Identify which cell holds the provided text, then report its (X, Y) central coordinate. 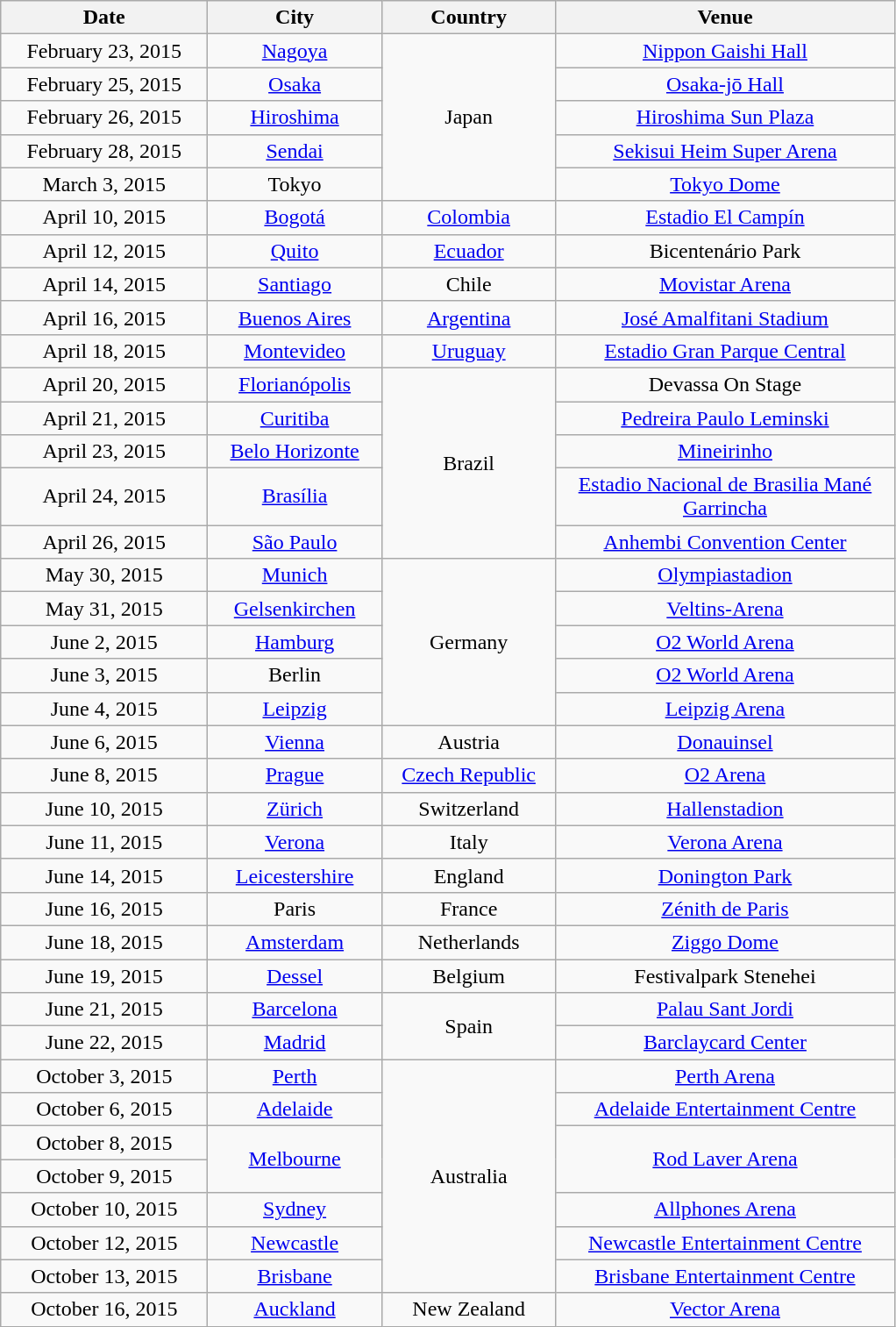
Vector Arena (725, 1309)
June 18, 2015 (104, 942)
Pedreira Paulo Leminski (725, 418)
October 10, 2015 (104, 1209)
Hallenstadion (725, 809)
Austria (468, 742)
Veltins-Arena (725, 609)
Newcastle (295, 1243)
June 3, 2015 (104, 675)
Allphones Arena (725, 1209)
Tokyo (295, 184)
Buenos Aires (295, 317)
Quito (295, 251)
April 26, 2015 (104, 542)
Curitiba (295, 418)
Gelsenkirchen (295, 609)
City (295, 18)
April 10, 2015 (104, 218)
Devassa On Stage (725, 384)
February 23, 2015 (104, 51)
Sydney (295, 1209)
Ecuador (468, 251)
May 30, 2015 (104, 575)
Leicestershire (295, 875)
Chile (468, 284)
Estadio El Campín (725, 218)
Osaka-jō Hall (725, 84)
April 24, 2015 (104, 496)
October 16, 2015 (104, 1309)
Ziggo Dome (725, 942)
Movistar Arena (725, 284)
Country (468, 18)
Bicentenário Park (725, 251)
Australia (468, 1176)
April 21, 2015 (104, 418)
April 23, 2015 (104, 452)
April 18, 2015 (104, 351)
June 8, 2015 (104, 775)
O2 Arena (725, 775)
Barclaycard Center (725, 1043)
Perth Arena (725, 1076)
Paris (295, 909)
Leipzig Arena (725, 709)
Italy (468, 842)
Barcelona (295, 1010)
Florianópolis (295, 384)
Sendai (295, 151)
June 21, 2015 (104, 1010)
March 3, 2015 (104, 184)
Verona Arena (725, 842)
Newcastle Entertainment Centre (725, 1243)
June 16, 2015 (104, 909)
Osaka (295, 84)
Adelaide Entertainment Centre (725, 1109)
Bogotá (295, 218)
June 10, 2015 (104, 809)
New Zealand (468, 1309)
Zénith de Paris (725, 909)
Venue (725, 18)
June 14, 2015 (104, 875)
Tokyo Dome (725, 184)
June 11, 2015 (104, 842)
Melbourne (295, 1159)
Date (104, 18)
April 20, 2015 (104, 384)
February 26, 2015 (104, 118)
Belgium (468, 976)
Leipzig (295, 709)
Argentina (468, 317)
Sekisui Heim Super Arena (725, 151)
June 22, 2015 (104, 1043)
Dessel (295, 976)
Amsterdam (295, 942)
Prague (295, 775)
Zürich (295, 809)
Estadio Gran Parque Central (725, 351)
Verona (295, 842)
Brasília (295, 496)
Brisbane Entertainment Centre (725, 1276)
Montevideo (295, 351)
Germany (468, 642)
Adelaide (295, 1109)
Donington Park (725, 875)
October 9, 2015 (104, 1176)
Vienna (295, 742)
Brisbane (295, 1276)
Palau Sant Jordi (725, 1010)
October 13, 2015 (104, 1276)
Switzerland (468, 809)
June 2, 2015 (104, 642)
France (468, 909)
Rod Laver Arena (725, 1159)
Santiago (295, 284)
June 4, 2015 (104, 709)
Perth (295, 1076)
Munich (295, 575)
Japan (468, 118)
Nippon Gaishi Hall (725, 51)
June 19, 2015 (104, 976)
October 3, 2015 (104, 1076)
Estadio Nacional de Brasilia Mané Garrincha (725, 496)
Uruguay (468, 351)
Festivalpark Stenehei (725, 976)
April 16, 2015 (104, 317)
Mineirinho (725, 452)
Hiroshima (295, 118)
Belo Horizonte (295, 452)
Netherlands (468, 942)
Anhembi Convention Center (725, 542)
April 12, 2015 (104, 251)
Nagoya (295, 51)
José Amalfitani Stadium (725, 317)
Brazil (468, 463)
Berlin (295, 675)
October 6, 2015 (104, 1109)
Czech Republic (468, 775)
October 8, 2015 (104, 1143)
Hiroshima Sun Plaza (725, 118)
Spain (468, 1026)
June 6, 2015 (104, 742)
February 25, 2015 (104, 84)
Madrid (295, 1043)
Donauinsel (725, 742)
Auckland (295, 1309)
São Paulo (295, 542)
April 14, 2015 (104, 284)
February 28, 2015 (104, 151)
Hamburg (295, 642)
Olympiastadion (725, 575)
May 31, 2015 (104, 609)
England (468, 875)
October 12, 2015 (104, 1243)
Colombia (468, 218)
